Locate the cell with the specified text and output its [X, Y] center coordinate. 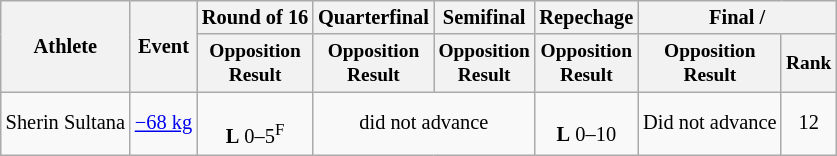
Athlete [66, 46]
Quarterfinal [374, 17]
Round of 16 [255, 17]
Repechage [587, 17]
Rank [808, 62]
L 0–5F [255, 122]
Did not advance [710, 122]
−68 kg [164, 122]
Semifinal [484, 17]
Event [164, 46]
12 [808, 122]
did not advance [424, 122]
Final / [737, 17]
Sherin Sultana [66, 122]
L 0–10 [587, 122]
